Identify which cell holds the provided text, then report its (X, Y) central coordinate. 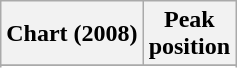
Chart (2008) (72, 34)
Peakposition (189, 34)
